From the cell containing the given text, extract its center point as (X, Y) coordinate. 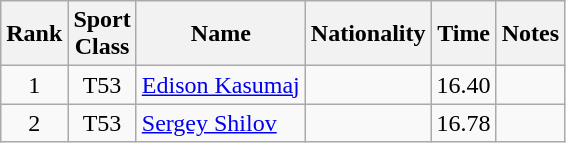
Name (220, 34)
16.78 (464, 123)
16.40 (464, 85)
Sergey Shilov (220, 123)
Notes (530, 34)
Nationality (368, 34)
1 (34, 85)
SportClass (102, 34)
Rank (34, 34)
Edison Kasumaj (220, 85)
Time (464, 34)
2 (34, 123)
